Return the [x, y] coordinate for the center point of the cell that contains the specified text.  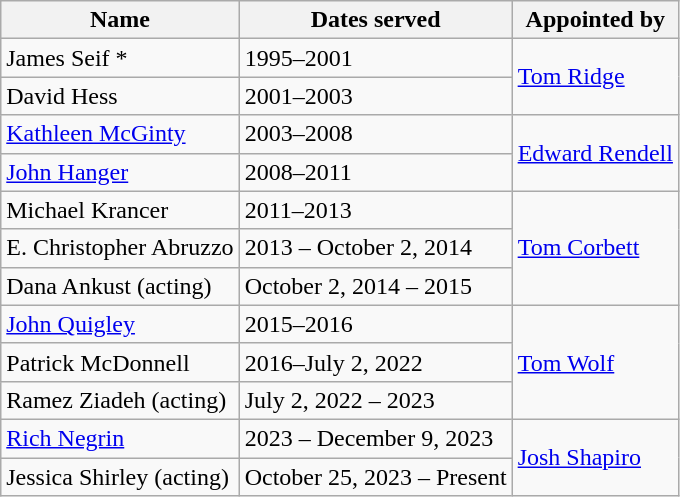
2023 – December 9, 2023 [376, 438]
John Hanger [120, 172]
Patrick McDonnell [120, 362]
Dates served [376, 20]
2016–July 2, 2022 [376, 362]
2015–2016 [376, 324]
James Seif * [120, 58]
Ramez Ziadeh (acting) [120, 400]
David Hess [120, 96]
Edward Rendell [595, 153]
Rich Negrin [120, 438]
Name [120, 20]
Kathleen McGinty [120, 134]
1995–2001 [376, 58]
Michael Krancer [120, 210]
Appointed by [595, 20]
July 2, 2022 – 2023 [376, 400]
2013 – October 2, 2014 [376, 248]
October 2, 2014 – 2015 [376, 286]
Tom Ridge [595, 77]
October 25, 2023 – Present [376, 477]
Dana Ankust (acting) [120, 286]
John Quigley [120, 324]
2008–2011 [376, 172]
Tom Corbett [595, 248]
Josh Shapiro [595, 457]
2011–2013 [376, 210]
Jessica Shirley (acting) [120, 477]
2001–2003 [376, 96]
Tom Wolf [595, 362]
E. Christopher Abruzzo [120, 248]
2003–2008 [376, 134]
